Provide the [x, y] coordinate of the cell's center where the given text is located.  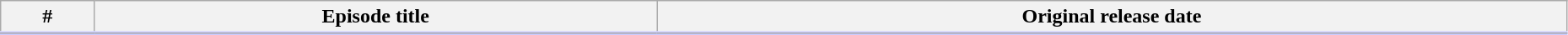
Episode title [376, 17]
# [47, 17]
Original release date [1112, 17]
